Find where the given text appears and provide that cell's center as [x, y] coordinate. 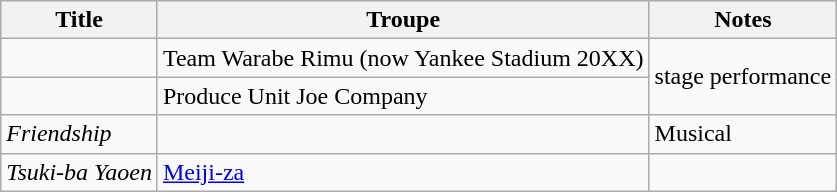
Produce Unit Joe Company [403, 96]
Meiji-za [403, 172]
stage performance [743, 77]
Title [80, 20]
Musical [743, 134]
Notes [743, 20]
Friendship [80, 134]
Troupe [403, 20]
Tsuki-ba Yaoen [80, 172]
Team Warabe Rimu (now Yankee Stadium 20XX) [403, 58]
